Search for the cell housing the specified text and yield its (x, y) center coordinate. 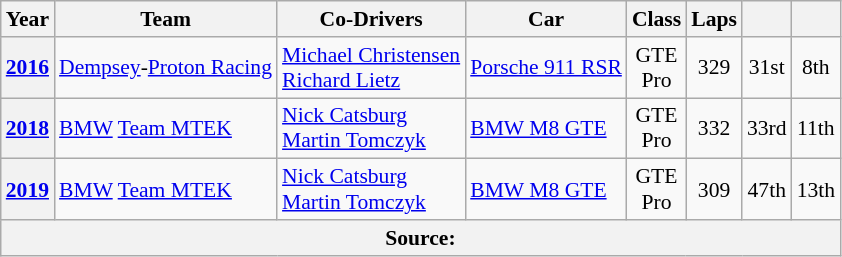
Class (656, 19)
2016 (28, 68)
47th (767, 190)
332 (714, 128)
11th (816, 128)
31st (767, 68)
Car (546, 19)
2018 (28, 128)
Porsche 911 RSR (546, 68)
Team (166, 19)
2019 (28, 190)
Source: (420, 238)
Year (28, 19)
8th (816, 68)
Co-Drivers (371, 19)
Laps (714, 19)
Dempsey-Proton Racing (166, 68)
33rd (767, 128)
Michael Christensen Richard Lietz (371, 68)
13th (816, 190)
329 (714, 68)
309 (714, 190)
